Identify which cell holds the provided text, then report its (x, y) central coordinate. 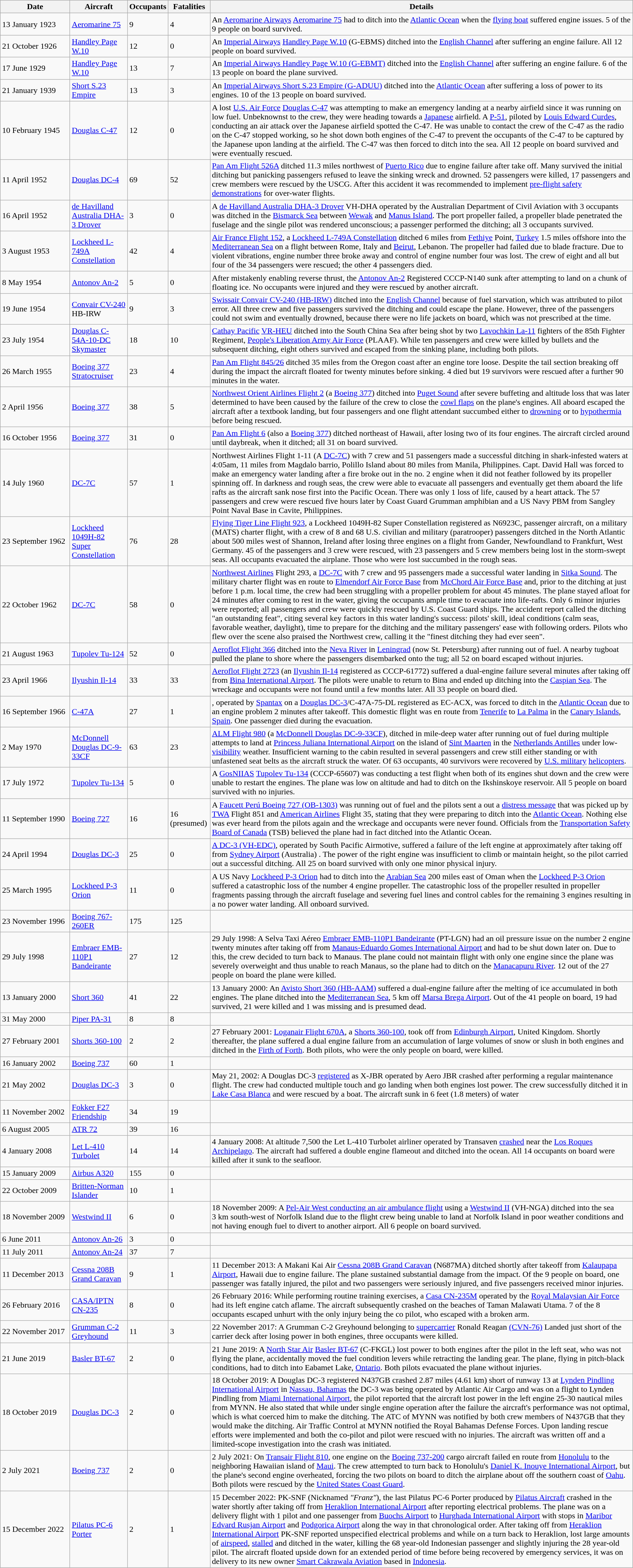
Pilatus PC-6 Porter (99, 1529)
McDonnell Douglas DC-9-33CF (99, 747)
ATR 72 (99, 1129)
18 (148, 340)
Short S.23 Empire (99, 90)
Fokker F27 Friendship (99, 1112)
26 March 1955 (35, 371)
34 (148, 1112)
Ilyushin Il-14 (99, 680)
CASA/IPTN CN-235 (99, 1305)
22 October 2009 (35, 1190)
60 (148, 1063)
Convair CV-240 HB-IRW (99, 309)
10 February 1945 (35, 131)
Grumman C-2 Greyhound (99, 1332)
37 (148, 1252)
19 (189, 1112)
69 (148, 180)
18 November 2009 (35, 1217)
22 October 1962 (35, 605)
2 May 1970 (35, 747)
6 June 2011 (35, 1239)
Douglas C-47 (99, 131)
8 May 1954 (35, 282)
23 September 1962 (35, 541)
15 January 2009 (35, 1173)
39 (148, 1129)
21 May 2002 (35, 1085)
175 (148, 921)
11 April 1952 (35, 180)
13 January 2000 (35, 997)
Boeing 767-260ER (99, 921)
Douglas C-54A-10-DC Skymaster (99, 340)
An Imperial Airways Handley Page W.10 (G-EBMS) ditched into the English Channel after suffering an engine failure. All 12 people on board survived. (421, 46)
21 January 1939 (35, 90)
14 July 1960 (35, 483)
16 September 1966 (35, 711)
Westwind II (99, 1217)
18 October 2019 (35, 1412)
Lockheed L-749A Constellation (99, 251)
C-47A (99, 711)
41 (148, 997)
17 July 1972 (35, 783)
11 September 1990 (35, 818)
19 June 1954 (35, 309)
76 (148, 541)
16 April 1952 (35, 215)
11 November 2002 (35, 1112)
58 (148, 605)
17 June 1929 (35, 68)
22 (189, 997)
29 July 1998 (35, 957)
Airbus A320 (99, 1173)
23 July 1954 (35, 340)
Antonov An-2 (99, 282)
Occupants (148, 7)
16 January 2002 (35, 1063)
125 (189, 921)
Boeing 377 Stratocruiser (99, 371)
11 December 2013 (35, 1274)
25 March 1995 (35, 890)
6 (148, 1217)
23 November 1996 (35, 921)
Aeromarine 75 (99, 24)
16 (presumed) (189, 818)
Date (35, 7)
Let L-410 Turbolet (99, 1151)
Britten-Norman Islander (99, 1190)
11 July 2011 (35, 1252)
de Havilland Australia DHA-3 Drover (99, 215)
57 (148, 483)
155 (148, 1173)
Details (421, 7)
Fatalities (189, 7)
15 December 2022 (35, 1529)
13 January 1923 (35, 24)
31 (148, 438)
2 April 1956 (35, 407)
23 April 1966 (35, 680)
21 August 1963 (35, 654)
Lockheed 1049H-82 Super Constellation (99, 541)
2 July 2021 (35, 1471)
Short 360 (99, 997)
Piper PA-31 (99, 1019)
6 August 2005 (35, 1129)
Antonov An-26 (99, 1239)
27 February 2001 (35, 1041)
Tupolev Tu-134 (99, 783)
Lockheed P-3 Orion (99, 890)
21 June 2019 (35, 1358)
Tupolev Tu-124 (99, 654)
38 (148, 407)
16 October 1956 (35, 438)
22 November 2017 (35, 1332)
Douglas DC-4 (99, 180)
Antonov An-24 (99, 1252)
Embraer EMB-110P1 Bandeirante (99, 957)
25 (148, 854)
42 (148, 251)
63 (148, 747)
Shorts 360-100 (99, 1041)
Boeing 727 (99, 818)
4 January 2008 (35, 1151)
21 October 1926 (35, 46)
28 (189, 541)
31 May 2000 (35, 1019)
Cessna 208B Grand Caravan (99, 1274)
Aircraft (99, 7)
3 August 1953 (35, 251)
Basler BT-67 (99, 1358)
26 February 2016 (35, 1305)
24 April 1994 (35, 854)
